Capture the cell that displays the provided text and extract its [x, y] central coordinate. 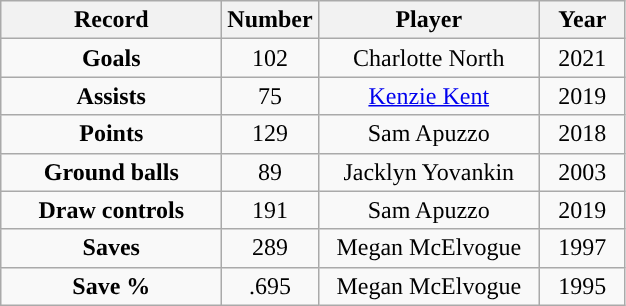
1995 [582, 286]
75 [270, 96]
89 [270, 172]
Assists [112, 96]
Goals [112, 58]
2021 [582, 58]
Jacklyn Yovankin [428, 172]
1997 [582, 248]
Points [112, 134]
289 [270, 248]
2003 [582, 172]
Player [428, 20]
Record [112, 20]
2018 [582, 134]
Draw controls [112, 210]
Ground balls [112, 172]
129 [270, 134]
191 [270, 210]
Saves [112, 248]
Save % [112, 286]
.695 [270, 286]
102 [270, 58]
Kenzie Kent [428, 96]
Charlotte North [428, 58]
Year [582, 20]
Number [270, 20]
